Identify which cell holds the provided text, then report its (X, Y) central coordinate. 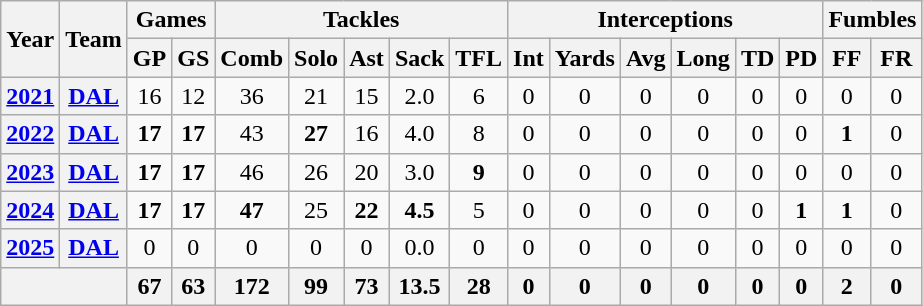
2023 (30, 172)
Fumbles (872, 20)
Yards (584, 58)
12 (194, 96)
Long (703, 58)
Interceptions (666, 20)
Tackles (362, 20)
GP (149, 58)
67 (149, 286)
46 (252, 172)
13.5 (419, 286)
TFL (479, 58)
73 (367, 286)
Int (529, 58)
GS (194, 58)
Comb (252, 58)
4.0 (419, 134)
TD (757, 58)
21 (316, 96)
8 (479, 134)
3.0 (419, 172)
172 (252, 286)
Team (94, 39)
36 (252, 96)
15 (367, 96)
Games (170, 20)
Sack (419, 58)
99 (316, 286)
PD (802, 58)
Ast (367, 58)
26 (316, 172)
43 (252, 134)
2025 (30, 248)
9 (479, 172)
FR (896, 58)
28 (479, 286)
Solo (316, 58)
5 (479, 210)
25 (316, 210)
4.5 (419, 210)
FF (847, 58)
47 (252, 210)
63 (194, 286)
6 (479, 96)
22 (367, 210)
0.0 (419, 248)
2 (847, 286)
27 (316, 134)
2022 (30, 134)
20 (367, 172)
Year (30, 39)
2021 (30, 96)
2024 (30, 210)
Avg (646, 58)
2.0 (419, 96)
